For the text-containing cell, return its midpoint in [x, y] coordinate format. 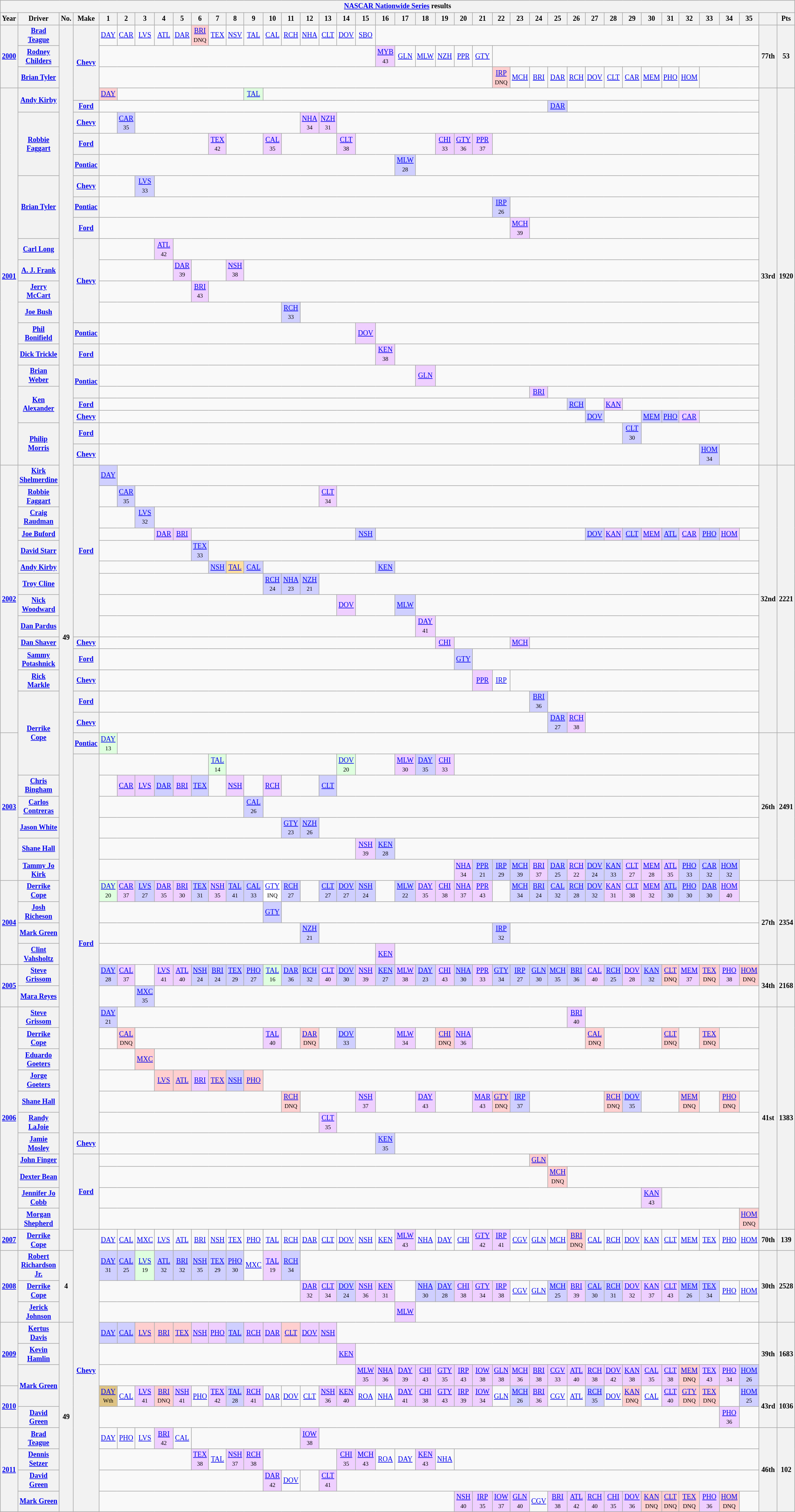
DAYWth [108, 1396]
7 [217, 19]
1920 [786, 276]
KAN43 [652, 1198]
RCH32 [310, 975]
34 [729, 19]
IRP38 [501, 1291]
RCH31 [613, 1291]
77th [768, 56]
RCH40 [595, 1501]
PHO38 [729, 975]
PPR33 [483, 975]
34th [768, 985]
32 [689, 19]
2003 [9, 807]
NSH38 [235, 270]
2168 [786, 985]
RCH25 [613, 975]
MXC35 [145, 996]
MCH35 [558, 975]
PHO27 [254, 975]
CAL32 [558, 891]
KEN38 [385, 355]
A. J. Frank [38, 270]
2009 [9, 1354]
Year [9, 19]
GTY43 [445, 1396]
23 [520, 19]
HOM32 [729, 870]
GLN40 [520, 1501]
30 [652, 19]
PHO34 [729, 1375]
DAR32 [310, 1291]
IRP27 [520, 975]
43rd [768, 1406]
DAR42 [273, 1480]
CAL26 [254, 807]
53 [786, 56]
Dexter Bean [38, 1177]
MLW34 [405, 1038]
GLN30 [539, 975]
Nick Woodward [38, 605]
KEN35 [385, 1144]
DOV42 [613, 1375]
RCH27 [291, 891]
10 [273, 19]
Josh Richeson [38, 912]
David Starr [38, 551]
GTYINQ [273, 891]
8 [235, 19]
MYB43 [385, 56]
PPR43 [483, 891]
MEM26 [689, 1291]
35 [750, 19]
Kirk Shelmerdine [38, 475]
TAL14 [217, 765]
TEX33 [200, 551]
KEN28 [385, 849]
KAN31 [613, 891]
DAY31 [108, 1265]
Jason White [38, 828]
SBO [365, 35]
CAL25 [126, 1265]
29 [632, 19]
ATL30 [670, 891]
DAR25 [558, 870]
Philip Morris [38, 444]
Brian Weber [38, 376]
RCH33 [291, 313]
20 [463, 19]
DAR39 [182, 270]
MCH26 [520, 1396]
CAL30 [595, 1291]
DAR35 [164, 891]
PHODNQ [729, 1101]
IRP29 [501, 870]
MEM28 [652, 870]
IRP26 [501, 207]
BRI43 [200, 291]
12 [310, 19]
HOM34 [710, 454]
Tammy Jo Kirk [38, 870]
MAR43 [483, 1101]
Dan Pardus [38, 626]
DAY43 [425, 1101]
PHO33 [689, 870]
ATL35 [670, 870]
Jerick Johnson [38, 1312]
LVS33 [145, 186]
BRI40 [576, 1017]
25 [558, 19]
Troy Cline [38, 584]
16 [385, 19]
Craig Raudman [38, 517]
18 [425, 19]
TAL19 [273, 1265]
26 [576, 19]
2006 [9, 1118]
1683 [786, 1354]
30th [768, 1286]
2005 [9, 985]
LVS27 [145, 891]
RCH22 [576, 870]
CLT30 [632, 433]
Joe Buford [38, 534]
Joe Bush [38, 313]
DAY23 [425, 975]
Ken Alexander [38, 404]
RCH24 [273, 584]
DAR36 [291, 975]
139 [786, 1240]
2491 [786, 807]
NZH31 [328, 123]
24 [539, 19]
KAN33 [613, 870]
MCH36 [520, 1375]
RCH34 [291, 1265]
MCH43 [365, 1459]
BRI32 [182, 1265]
TEX34 [710, 1291]
HOM26 [750, 1375]
CAL33 [254, 891]
21 [483, 19]
PPR21 [483, 870]
27th [768, 922]
Phil Bonifield [38, 333]
19 [445, 19]
Eduardo Goeters [38, 1059]
9 [254, 19]
ATL32 [164, 1265]
NSH40 [463, 1501]
NSV [235, 35]
KAN37 [652, 1291]
14 [346, 19]
TEX31 [200, 891]
BRI42 [164, 1438]
6 [200, 19]
DARDNQ [310, 1038]
13 [328, 19]
26th [768, 807]
BRI30 [182, 891]
Jorge Goeters [38, 1081]
CAR37 [126, 891]
TAL28 [235, 1396]
DAY21 [108, 1017]
2011 [9, 1470]
GTY35 [445, 1375]
IRPDNQ [501, 77]
TEX38 [200, 1459]
TAL16 [273, 975]
IRP37 [520, 1101]
LVS32 [145, 517]
TAL40 [273, 1038]
CLT35 [328, 1123]
MEM32 [652, 891]
NZH26 [310, 828]
DOV30 [346, 975]
DOV27 [346, 891]
KEN31 [385, 1291]
DAR27 [558, 722]
Make [86, 19]
32nd [768, 599]
IRP41 [501, 1240]
DOV20 [346, 765]
DOV35 [632, 1101]
IRP [501, 680]
GTY42 [483, 1240]
RCH28 [576, 891]
2010 [9, 1406]
46th [768, 1470]
MLW38 [405, 975]
Jamie Mosley [38, 1144]
15 [365, 19]
2 [126, 19]
MLW22 [405, 891]
DAY20 [108, 891]
3 [145, 19]
2000 [9, 56]
27 [595, 19]
22 [501, 19]
MCHDNQ [558, 1177]
MLW35 [365, 1375]
IRP32 [501, 933]
GLN38 [501, 1375]
CAL37 [126, 975]
39th [768, 1354]
NSH41 [182, 1396]
TEX43 [710, 1375]
CLT43 [670, 1291]
MLW43 [405, 1240]
KEN40 [346, 1396]
GTY23 [291, 828]
DOV33 [346, 1038]
CHIDNQ [445, 1038]
Dick Trickle [38, 355]
No. [66, 19]
DAY39 [405, 1375]
Kevin Hamlin [38, 1354]
MCH34 [520, 891]
2354 [786, 922]
CGV33 [558, 1375]
41st [768, 1118]
Driver [38, 19]
2008 [9, 1286]
CAR32 [710, 870]
1 [108, 19]
Dennis Setzer [38, 1459]
Dan Shaver [38, 642]
DAY13 [108, 744]
KAN38 [632, 1375]
NZH [445, 56]
Carlos Contreras [38, 807]
IRP35 [483, 1501]
2528 [786, 1286]
102 [786, 1470]
11 [291, 19]
28 [613, 19]
Kertus Davis [38, 1333]
KEN27 [385, 975]
70th [768, 1240]
HOM25 [750, 1396]
Rick Markle [38, 680]
GTY36 [463, 144]
KEN43 [425, 1459]
KAN32 [652, 975]
1383 [786, 1118]
2002 [9, 599]
TAL41 [235, 891]
2221 [786, 599]
IRP39 [463, 1396]
2001 [9, 276]
Chris Bingham [38, 786]
LVS19 [145, 1265]
MEM37 [689, 975]
BRI39 [576, 1291]
Carl Long [38, 249]
Jerry McCart [38, 291]
MLW30 [405, 765]
Randy LaJoie [38, 1123]
33 [710, 19]
2004 [9, 922]
IOW34 [483, 1396]
RCH35 [595, 1396]
Clint Vahsholtz [38, 954]
DOV28 [632, 975]
IRP43 [463, 1375]
31 [670, 19]
Robert Richardson Jr. [38, 1265]
5 [182, 19]
1036 [786, 1406]
DAR30 [710, 891]
HOM40 [729, 891]
Rodney Childers [38, 56]
DOV36 [632, 1501]
2007 [9, 1240]
PPR37 [483, 144]
Sammy Potashnick [38, 659]
CLT41 [328, 1480]
Pts [786, 19]
CAL40 [595, 975]
MCH25 [558, 1291]
Mara Reyes [38, 996]
NASCAR Nationwide Series results [397, 6]
NHA23 [291, 584]
RCH41 [254, 1396]
BRI37 [539, 870]
NHA37 [463, 891]
Jennifer Jo Cobb [38, 1198]
17 [405, 19]
Morgan Shepherd [38, 1219]
MLW28 [405, 165]
John Finger [38, 1160]
33rd [768, 276]
IOW37 [501, 1501]
